Extract the [X, Y] coordinate from the center of the cell holding the provided text.  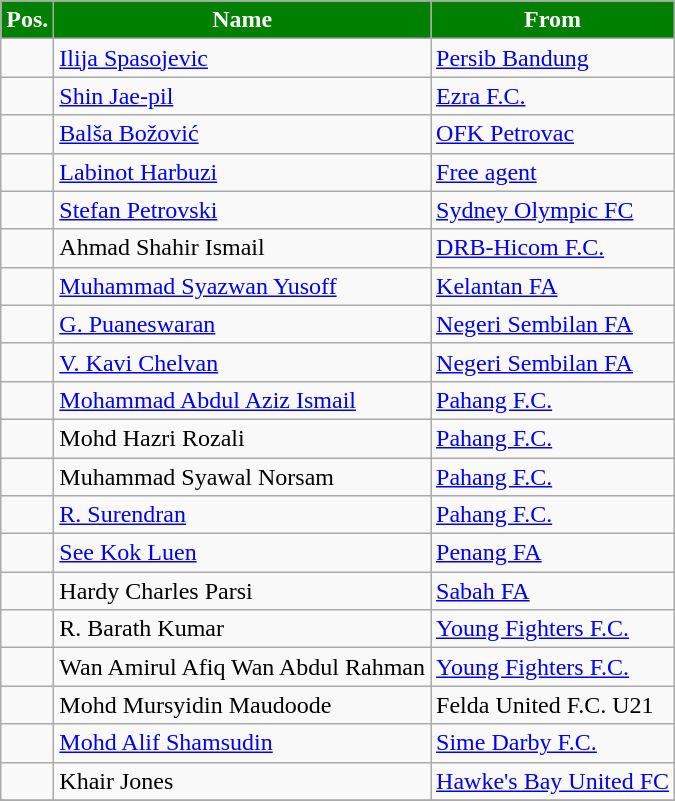
Ezra F.C. [553, 96]
OFK Petrovac [553, 134]
Name [242, 20]
Khair Jones [242, 781]
Persib Bandung [553, 58]
Ahmad Shahir Ismail [242, 248]
See Kok Luen [242, 553]
From [553, 20]
Hawke's Bay United FC [553, 781]
R. Barath Kumar [242, 629]
R. Surendran [242, 515]
Sabah FA [553, 591]
Mohammad Abdul Aziz Ismail [242, 400]
Muhammad Syawal Norsam [242, 477]
Hardy Charles Parsi [242, 591]
Felda United F.C. U21 [553, 705]
Wan Amirul Afiq Wan Abdul Rahman [242, 667]
Pos. [28, 20]
Penang FA [553, 553]
Labinot Harbuzi [242, 172]
Mohd Alif Shamsudin [242, 743]
Kelantan FA [553, 286]
V. Kavi Chelvan [242, 362]
Muhammad Syazwan Yusoff [242, 286]
Sime Darby F.C. [553, 743]
DRB-Hicom F.C. [553, 248]
Free agent [553, 172]
Stefan Petrovski [242, 210]
Sydney Olympic FC [553, 210]
G. Puaneswaran [242, 324]
Mohd Hazri Rozali [242, 438]
Balša Božović [242, 134]
Mohd Mursyidin Maudoode [242, 705]
Ilija Spasojevic [242, 58]
Shin Jae-pil [242, 96]
